Output the (X, Y) coordinate of the center of the cell containing the given text.  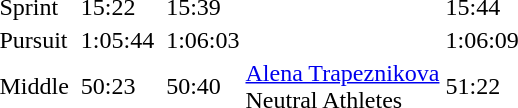
1:06:03 (203, 40)
1:05:44 (117, 40)
